Determine the [X, Y] coordinate at the center of the cell enclosing the given text.  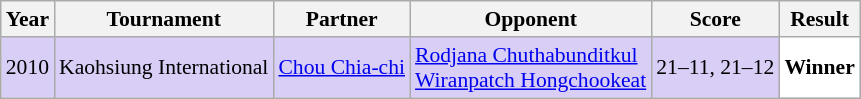
21–11, 21–12 [715, 68]
Tournament [164, 19]
Winner [820, 68]
Kaohsiung International [164, 68]
Opponent [530, 19]
Result [820, 19]
Chou Chia-chi [342, 68]
Year [28, 19]
Score [715, 19]
Rodjana Chuthabunditkul Wiranpatch Hongchookeat [530, 68]
2010 [28, 68]
Partner [342, 19]
